Return the (x, y) coordinate for the center point of the cell that contains the specified text.  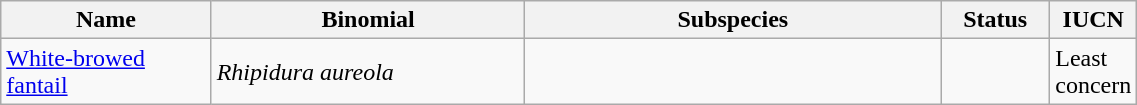
IUCN (1094, 20)
Subspecies (733, 20)
Binomial (368, 20)
White-browed fantail (106, 72)
Rhipidura aureola (368, 72)
Status (996, 20)
Least concern (1094, 72)
Name (106, 20)
